Return the [x, y] coordinate for the center point of the cell that contains the specified text.  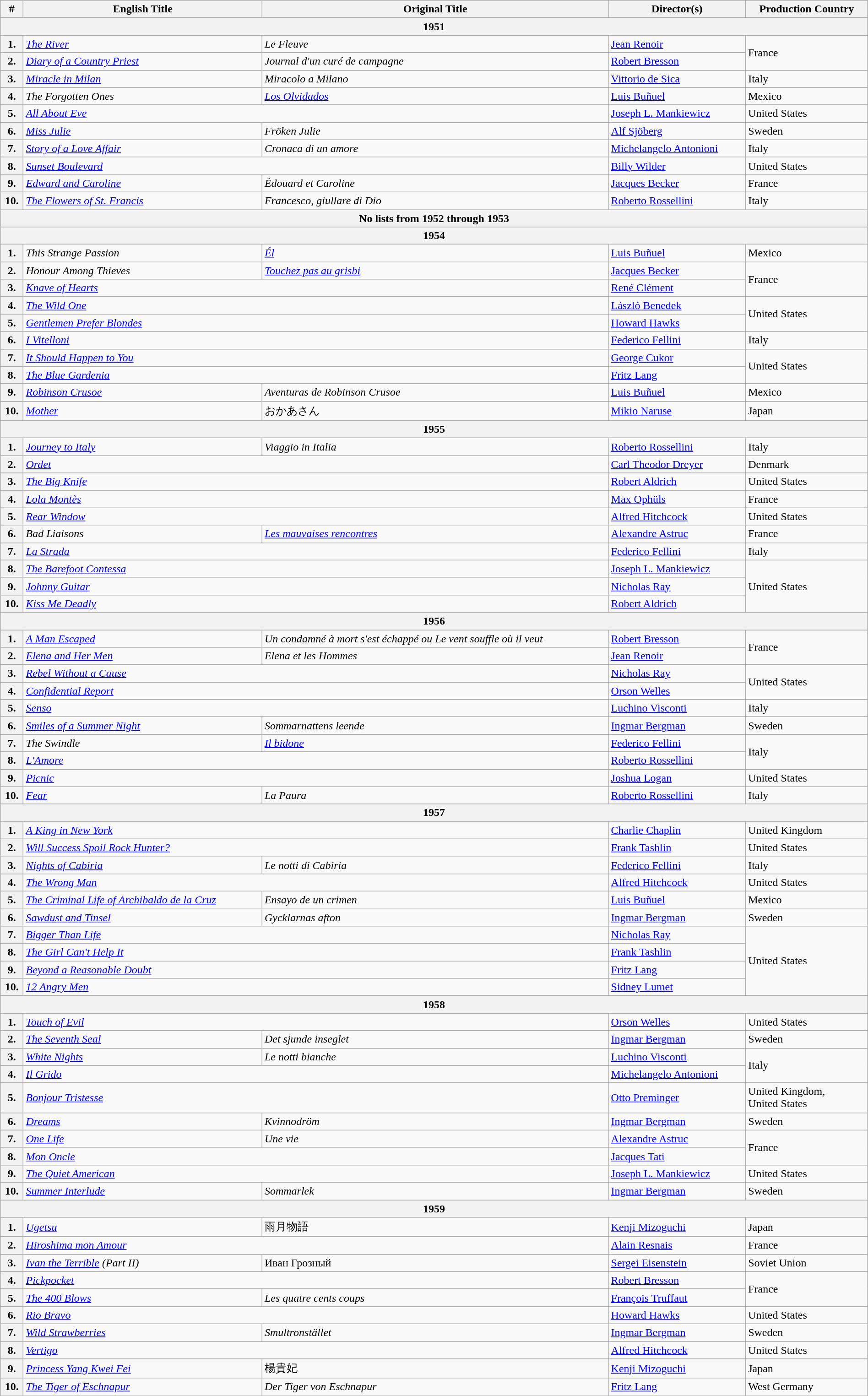
Robinson Crusoe [143, 392]
Johnny Guitar [316, 586]
Will Success Spoil Rock Hunter? [316, 847]
Ivan the Terrible (Part II) [143, 1263]
Confidential Report [316, 691]
Ugetsu [143, 1227]
Bad Liaisons [143, 534]
Mikio Naruse [677, 411]
1959 [434, 1208]
One Life [143, 1139]
Elena and Her Men [143, 656]
The Quiet American [316, 1173]
Sommarnattens leende [435, 726]
François Truffaut [677, 1298]
Diary of a Country Priest [143, 61]
English Title [143, 9]
Beyond a Reasonable Doubt [316, 970]
Soviet Union [807, 1263]
Vertigo [316, 1350]
Cronaca di un amore [435, 148]
The Girl Can't Help It [316, 952]
Billy Wilder [677, 166]
Otto Preminger [677, 1098]
おかあさん [435, 411]
Sawdust and Tinsel [143, 917]
Elena et les Hommes [435, 656]
Story of a Love Affair [143, 148]
The 400 Blows [143, 1298]
A Man Escaped [143, 639]
West Germany [807, 1387]
René Clément [677, 288]
Fear [143, 795]
Aventuras de Robinson Crusoe [435, 392]
The Seventh Seal [143, 1039]
Sunset Boulevard [316, 166]
Kiss Me Deadly [316, 603]
Ensayo de un crimen [435, 900]
Rebel Without a Cause [316, 674]
Princess Yang Kwei Fei [143, 1369]
Smultronstället [435, 1332]
Bonjour Tristesse [316, 1098]
Lola Montès [316, 499]
Alf Sjöberg [677, 131]
Det sjunde inseglet [435, 1039]
Une vie [435, 1139]
George Cukor [677, 358]
Gentlemen Prefer Blondes [316, 323]
The Wild One [316, 305]
La Strada [316, 551]
Denmark [807, 464]
Max Ophüls [677, 499]
Knave of Hearts [316, 288]
Il bidone [435, 743]
Director(s) [677, 9]
1958 [434, 1005]
Carl Theodor Dreyer [677, 464]
# [12, 9]
1954 [434, 236]
Journey to Italy [143, 447]
Les quatre cents coups [435, 1298]
Vittorio de Sica [677, 79]
It Should Happen to You [316, 358]
Fröken Julie [435, 131]
Viaggio in Italia [435, 447]
Édouard et Caroline [435, 183]
Mother [143, 411]
Ordet [316, 464]
Wild Strawberries [143, 1332]
Dreams [143, 1121]
楊貴妃 [435, 1369]
Picnic [316, 778]
1955 [434, 429]
This Strange Passion [143, 253]
1956 [434, 621]
Touch of Evil [316, 1022]
Alain Resnais [677, 1245]
Miracle in Milan [143, 79]
Mon Oncle [316, 1156]
Sidney Lumet [677, 987]
12 Angry Men [316, 987]
Un condamné à mort s'est échappé ou Le vent souffle où il veut [435, 639]
Nights of Cabiria [143, 865]
A King in New York [316, 830]
Miracolo a Milano [435, 79]
Les mauvaises rencontres [435, 534]
Honour Among Thieves [143, 271]
Francesco, giullare di Dio [435, 201]
Joshua Logan [677, 778]
Production Country [807, 9]
Touchez pas au grisbi [435, 271]
Rear Window [316, 516]
Sergei Eisenstein [677, 1263]
Journal d'un curé de campagne [435, 61]
United Kingdom,United States [807, 1098]
Senso [316, 708]
Jacques Tati [677, 1156]
The Criminal Life of Archibaldo de la Cruz [143, 900]
The Big Knife [316, 482]
Él [435, 253]
United Kingdom [807, 830]
Иван Грозный [435, 1263]
The Blue Gardenia [316, 375]
Hiroshima mon Amour [316, 1245]
Summer Interlude [143, 1191]
The Swindle [143, 743]
The Barefoot Contessa [316, 569]
Pickpocket [316, 1280]
Il Grido [316, 1074]
The Flowers of St. Francis [143, 201]
The River [143, 44]
Sommarlek [435, 1191]
The Forgotten Ones [143, 96]
Edward and Caroline [143, 183]
The Wrong Man [316, 882]
Le Fleuve [435, 44]
Der Tiger von Eschnapur [435, 1387]
L'Amore [316, 760]
雨月物語 [435, 1227]
Los Olvidados [435, 96]
I Vitelloni [316, 340]
The Tiger of Eschnapur [143, 1387]
1951 [434, 27]
Le notti di Cabiria [435, 865]
Gycklarnas afton [435, 917]
1957 [434, 813]
Kvinnodröm [435, 1121]
Rio Bravo [316, 1315]
Le notti bianche [435, 1057]
Charlie Chaplin [677, 830]
Bigger Than Life [316, 935]
All About Eve [316, 114]
Original Title [435, 9]
White Nights [143, 1057]
No lists from 1952 through 1953 [434, 218]
László Benedek [677, 305]
Smiles of a Summer Night [143, 726]
La Paura [435, 795]
Miss Julie [143, 131]
